From the cell containing the given text, extract its center point as [X, Y] coordinate. 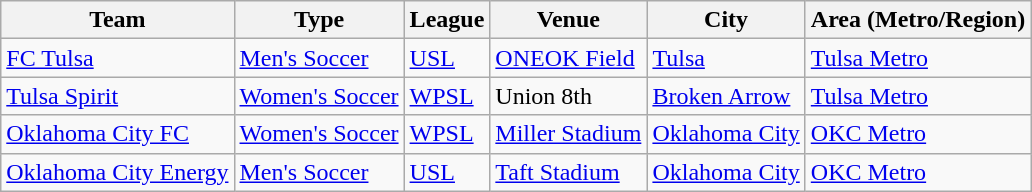
Miller Stadium [568, 134]
Tulsa [726, 58]
Tulsa Spirit [118, 96]
Union 8th [568, 96]
Team [118, 20]
Venue [568, 20]
Area (Metro/Region) [918, 20]
League [447, 20]
ONEOK Field [568, 58]
Broken Arrow [726, 96]
Oklahoma City FC [118, 134]
City [726, 20]
FC Tulsa [118, 58]
Type [319, 20]
Taft Stadium [568, 172]
Oklahoma City Energy [118, 172]
